For the text-containing cell, return its midpoint in [X, Y] coordinate format. 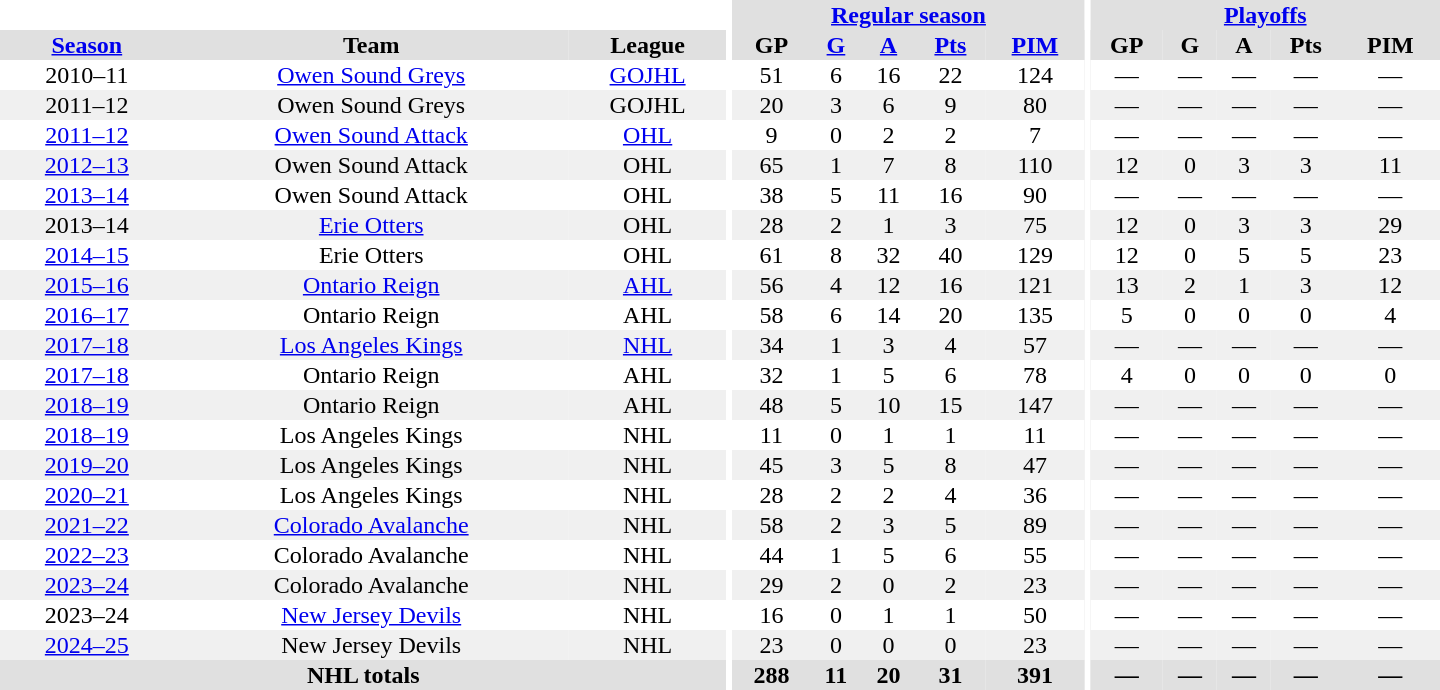
Playoffs [1265, 15]
14 [889, 315]
2020–21 [87, 495]
2024–25 [87, 645]
57 [1034, 345]
50 [1034, 615]
47 [1034, 465]
129 [1034, 255]
NHL totals [363, 675]
51 [771, 75]
80 [1034, 105]
65 [771, 165]
38 [771, 195]
2010–11 [87, 75]
League [648, 45]
45 [771, 465]
2021–22 [87, 525]
90 [1034, 195]
Season [87, 45]
31 [950, 675]
40 [950, 255]
124 [1034, 75]
89 [1034, 525]
2015–16 [87, 285]
36 [1034, 495]
2014–15 [87, 255]
135 [1034, 315]
34 [771, 345]
288 [771, 675]
55 [1034, 555]
Regular season [908, 15]
61 [771, 255]
Team [372, 45]
147 [1034, 405]
110 [1034, 165]
44 [771, 555]
22 [950, 75]
10 [889, 405]
2022–23 [87, 555]
391 [1034, 675]
121 [1034, 285]
75 [1034, 225]
48 [771, 405]
2012–13 [87, 165]
56 [771, 285]
2016–17 [87, 315]
13 [1126, 285]
78 [1034, 375]
2019–20 [87, 465]
15 [950, 405]
